Output the (x, y) coordinate of the center of the cell containing the given text.  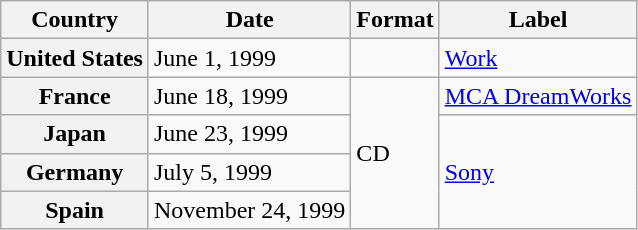
Spain (75, 210)
June 18, 1999 (249, 96)
June 23, 1999 (249, 134)
Work (538, 58)
Label (538, 20)
MCA DreamWorks (538, 96)
Date (249, 20)
Country (75, 20)
United States (75, 58)
Germany (75, 172)
July 5, 1999 (249, 172)
Japan (75, 134)
November 24, 1999 (249, 210)
Sony (538, 172)
CD (395, 153)
Format (395, 20)
France (75, 96)
June 1, 1999 (249, 58)
